Search for the cell housing the specified text and yield its [x, y] center coordinate. 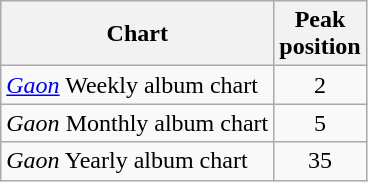
2 [320, 85]
Chart [138, 34]
Peakposition [320, 34]
35 [320, 161]
5 [320, 123]
Gaon Monthly album chart [138, 123]
Gaon Weekly album chart [138, 85]
Gaon Yearly album chart [138, 161]
